Output the (X, Y) coordinate of the center of the cell containing the given text.  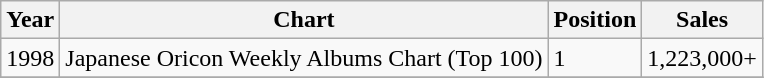
Position (595, 20)
1 (595, 58)
Year (30, 20)
1,223,000+ (702, 58)
Chart (304, 20)
1998 (30, 58)
Japanese Oricon Weekly Albums Chart (Top 100) (304, 58)
Sales (702, 20)
